Scan for the cell matching the given text and deliver its [X, Y] coordinate at center. 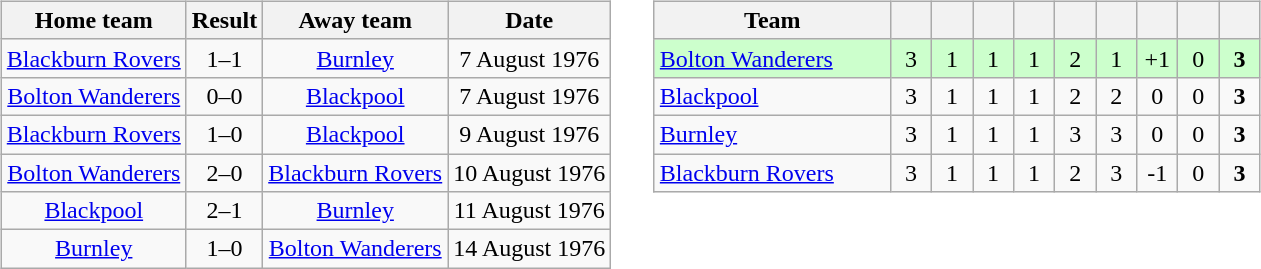
Away team [356, 20]
2–0 [224, 173]
Team [772, 20]
+1 [1158, 58]
-1 [1158, 173]
9 August 1976 [530, 134]
11 August 1976 [530, 211]
Date [530, 20]
0–0 [224, 96]
2–1 [224, 211]
10 August 1976 [530, 173]
14 August 1976 [530, 249]
Result [224, 20]
1–1 [224, 58]
Home team [94, 20]
